Return (X, Y) of the center of cell containing provided text 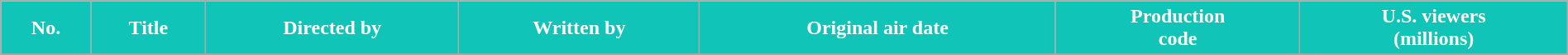
Title (148, 28)
Directed by (332, 28)
No. (46, 28)
Productioncode (1178, 28)
Original air date (878, 28)
U.S. viewers(millions) (1434, 28)
Written by (579, 28)
